Identify which cell holds the provided text, then report its [x, y] central coordinate. 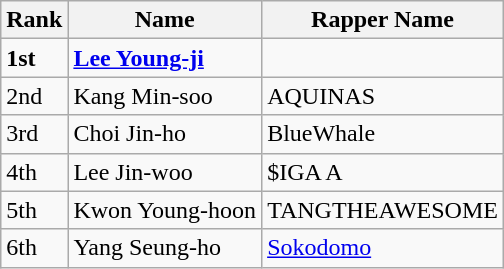
6th [34, 248]
Name [165, 20]
5th [34, 210]
Choi Jin-ho [165, 134]
Lee Jin-woo [165, 172]
$IGA A [383, 172]
Lee Young-ji [165, 58]
4th [34, 172]
Kwon Young-hoon [165, 210]
Rank [34, 20]
3rd [34, 134]
Sokodomo [383, 248]
AQUINAS [383, 96]
1st [34, 58]
Rapper Name [383, 20]
BlueWhale [383, 134]
Kang Min-soo [165, 96]
Yang Seung-ho [165, 248]
2nd [34, 96]
TANGTHEAWESOME [383, 210]
